Return (x, y) of the center of cell containing provided text 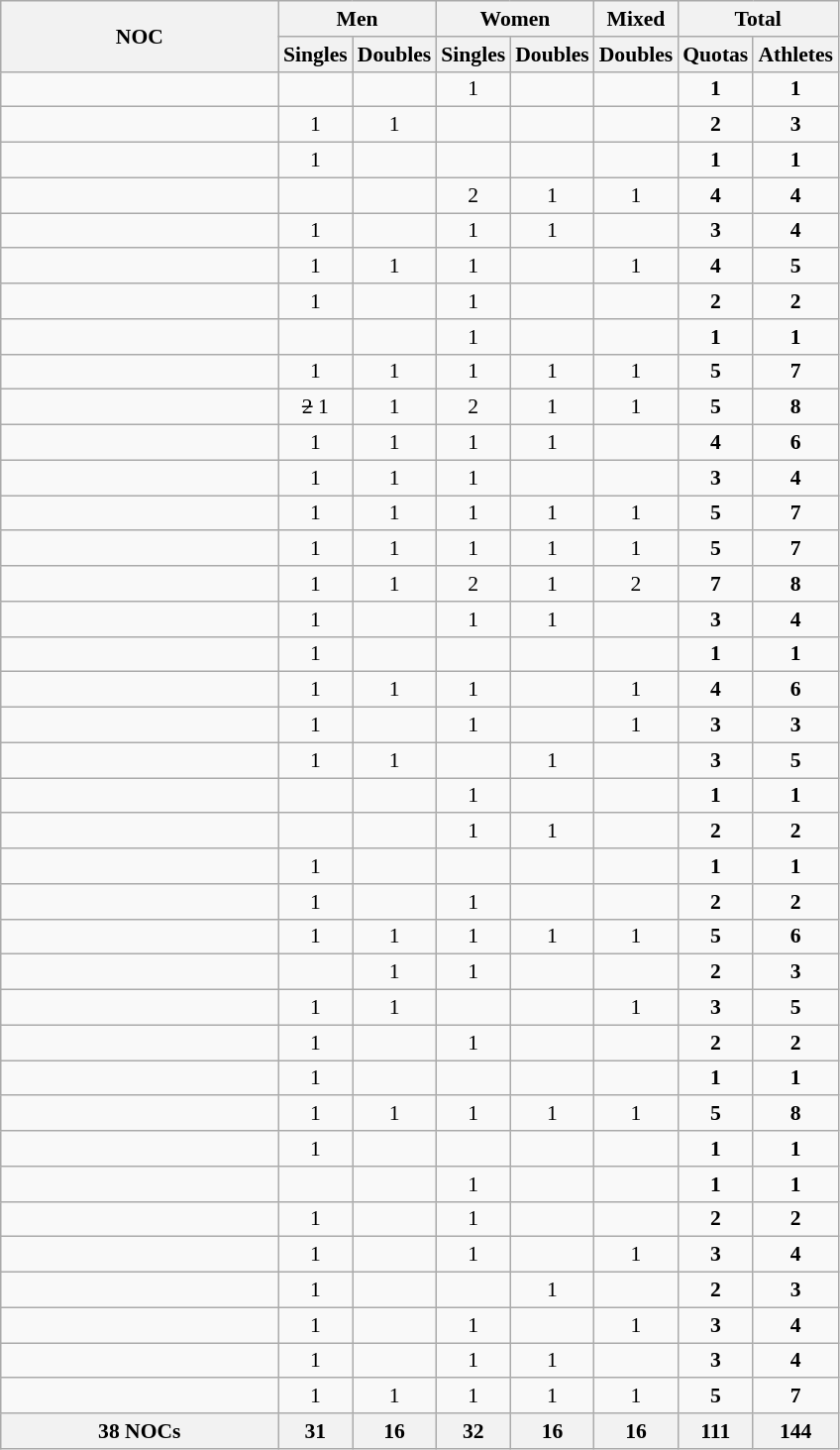
31 (315, 1431)
Men (357, 19)
NOC (140, 36)
38 NOCs (140, 1431)
32 (473, 1431)
Athletes (795, 55)
2 1 (315, 407)
Quotas (715, 55)
Women (515, 19)
144 (795, 1431)
Mixed (636, 19)
111 (715, 1431)
Total (758, 19)
